For the text-containing cell, return its midpoint in [x, y] coordinate format. 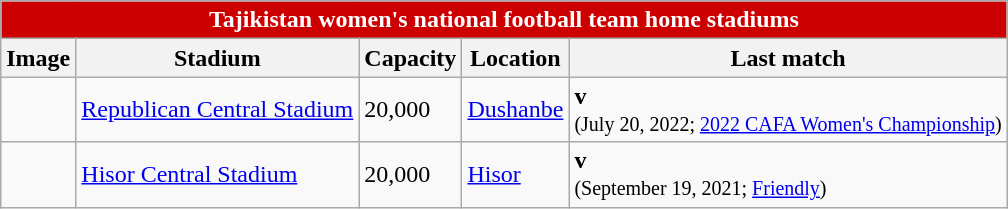
Dushanbe [516, 110]
Stadium [218, 58]
Republican Central Stadium [218, 110]
Last match [788, 58]
Image [38, 58]
v (September 19, 2021; Friendly) [788, 174]
v (July 20, 2022; 2022 CAFA Women's Championship) [788, 110]
Capacity [410, 58]
Tajikistan women's national football team home stadiums [504, 20]
Hisor [516, 174]
Hisor Central Stadium [218, 174]
Location [516, 58]
